Return the (x, y) coordinate for the center point of the cell that contains the specified text.  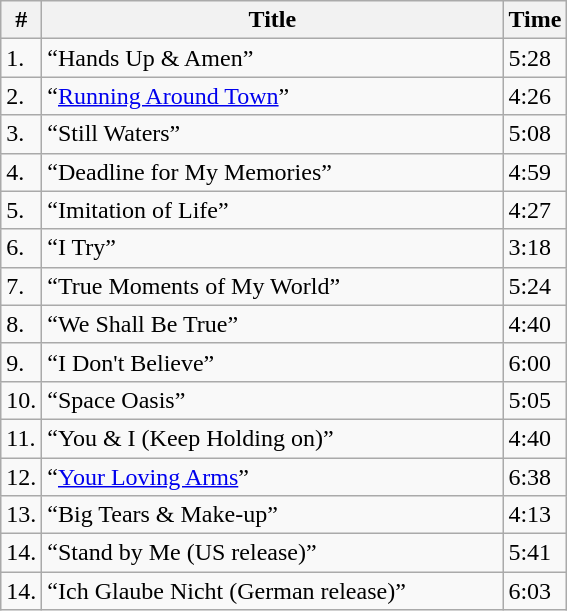
13. (22, 515)
“Imitation of Life” (272, 210)
“I Try” (272, 248)
6:03 (535, 591)
6:00 (535, 362)
“Your Loving Arms” (272, 477)
4:59 (535, 172)
3:18 (535, 248)
4:13 (535, 515)
7. (22, 286)
“Deadline for My Memories” (272, 172)
“Ich Glaube Nicht (German release)” (272, 591)
4:27 (535, 210)
12. (22, 477)
4:26 (535, 96)
Time (535, 20)
“We Shall Be True” (272, 324)
3. (22, 134)
“I Don't Believe” (272, 362)
5:24 (535, 286)
5:05 (535, 400)
1. (22, 58)
# (22, 20)
2. (22, 96)
11. (22, 438)
“True Moments of My World” (272, 286)
5. (22, 210)
6. (22, 248)
Title (272, 20)
5:28 (535, 58)
“Still Waters” (272, 134)
“You & I (Keep Holding on)” (272, 438)
4. (22, 172)
9. (22, 362)
5:08 (535, 134)
8. (22, 324)
“Big Tears & Make-up” (272, 515)
“Space Oasis” (272, 400)
5:41 (535, 553)
“Running Around Town” (272, 96)
6:38 (535, 477)
10. (22, 400)
“Hands Up & Amen” (272, 58)
“Stand by Me (US release)” (272, 553)
